Return the [x, y] coordinate for the center point of the cell that contains the specified text.  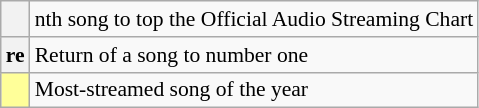
re [16, 55]
Most-streamed song of the year [254, 90]
Return of a song to number one [254, 55]
nth song to top the Official Audio Streaming Chart [254, 19]
